Provide the (x, y) coordinate of the cell's center where the given text is located.  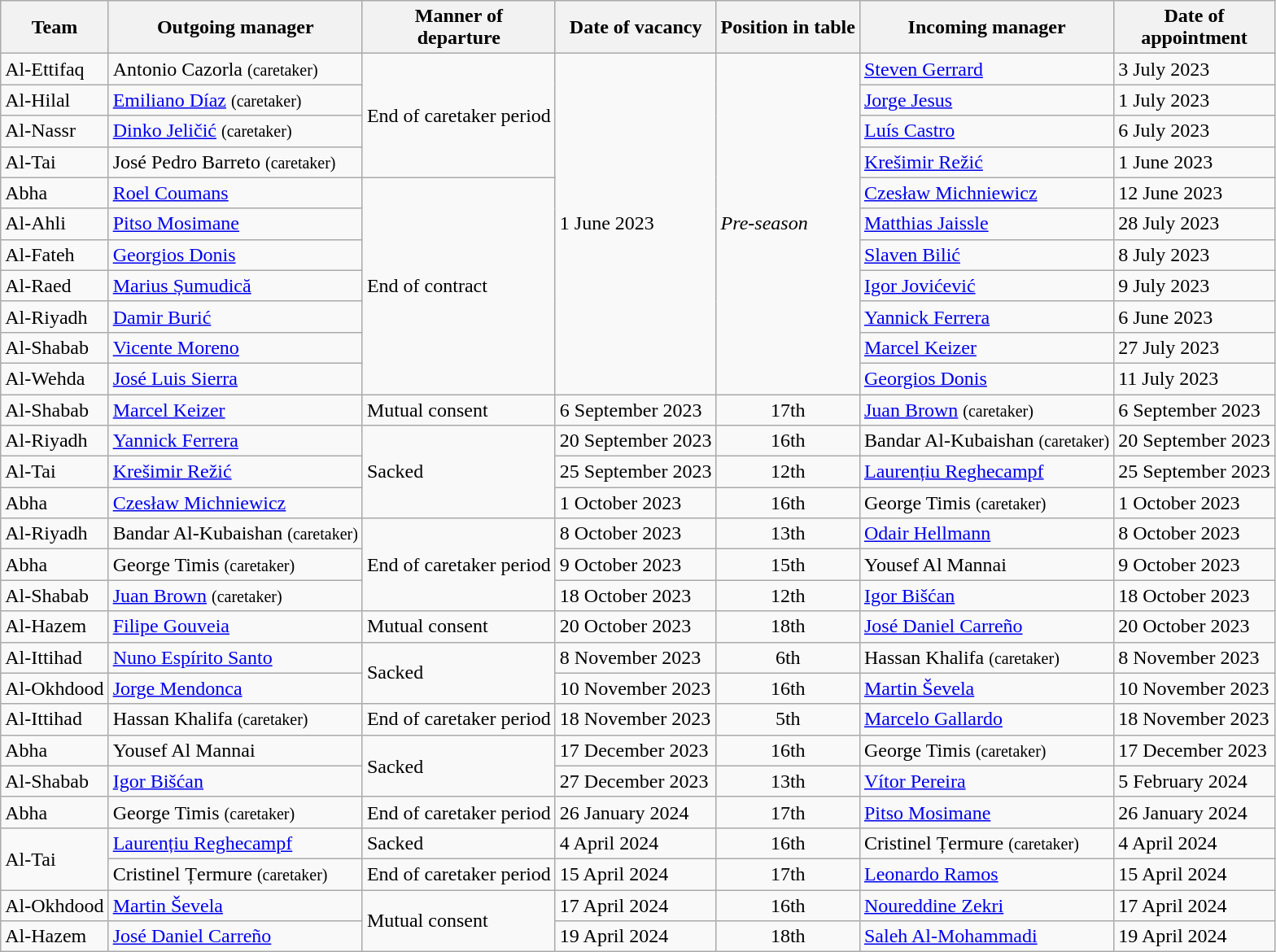
Vítor Pereira (986, 781)
Marcelo Gallardo (986, 719)
Leonardo Ramos (986, 874)
Nuno Espírito Santo (235, 657)
27 July 2023 (1195, 347)
5 February 2024 (1195, 781)
Outgoing manager (235, 28)
1 July 2023 (1195, 100)
Date ofappointment (1195, 28)
Luís Castro (986, 131)
Damir Burić (235, 317)
6th (788, 657)
Matthias Jaissle (986, 224)
Al-Wehda (55, 378)
Al-Nassr (55, 131)
Incoming manager (986, 28)
José Luis Sierra (235, 378)
12 June 2023 (1195, 193)
15th (788, 565)
Al-Raed (55, 286)
Team (55, 28)
Saleh Al-Mohammadi (986, 937)
Dinko Jeličić (caretaker) (235, 131)
6 July 2023 (1195, 131)
Manner ofdeparture (459, 28)
8 July 2023 (1195, 255)
Roel Coumans (235, 193)
11 July 2023 (1195, 378)
Al-Ahli (55, 224)
9 July 2023 (1195, 286)
Antonio Cazorla (caretaker) (235, 69)
Vicente Moreno (235, 347)
28 July 2023 (1195, 224)
Emiliano Díaz (caretaker) (235, 100)
Position in table (788, 28)
Al-Fateh (55, 255)
Noureddine Zekri (986, 906)
Al-Hilal (55, 100)
José Pedro Barreto (caretaker) (235, 162)
Marius Șumudică (235, 286)
Al-Ettifaq (55, 69)
3 July 2023 (1195, 69)
Jorge Jesus (986, 100)
Odair Hellmann (986, 534)
5th (788, 719)
Slaven Bilić (986, 255)
Filipe Gouveia (235, 627)
Steven Gerrard (986, 69)
Jorge Mendonca (235, 688)
Igor Jovićević (986, 286)
27 December 2023 (636, 781)
End of contract (459, 286)
Pre-season (788, 225)
Date of vacancy (636, 28)
6 June 2023 (1195, 317)
